Determine the [x, y] coordinate at the center of the cell enclosing the given text.  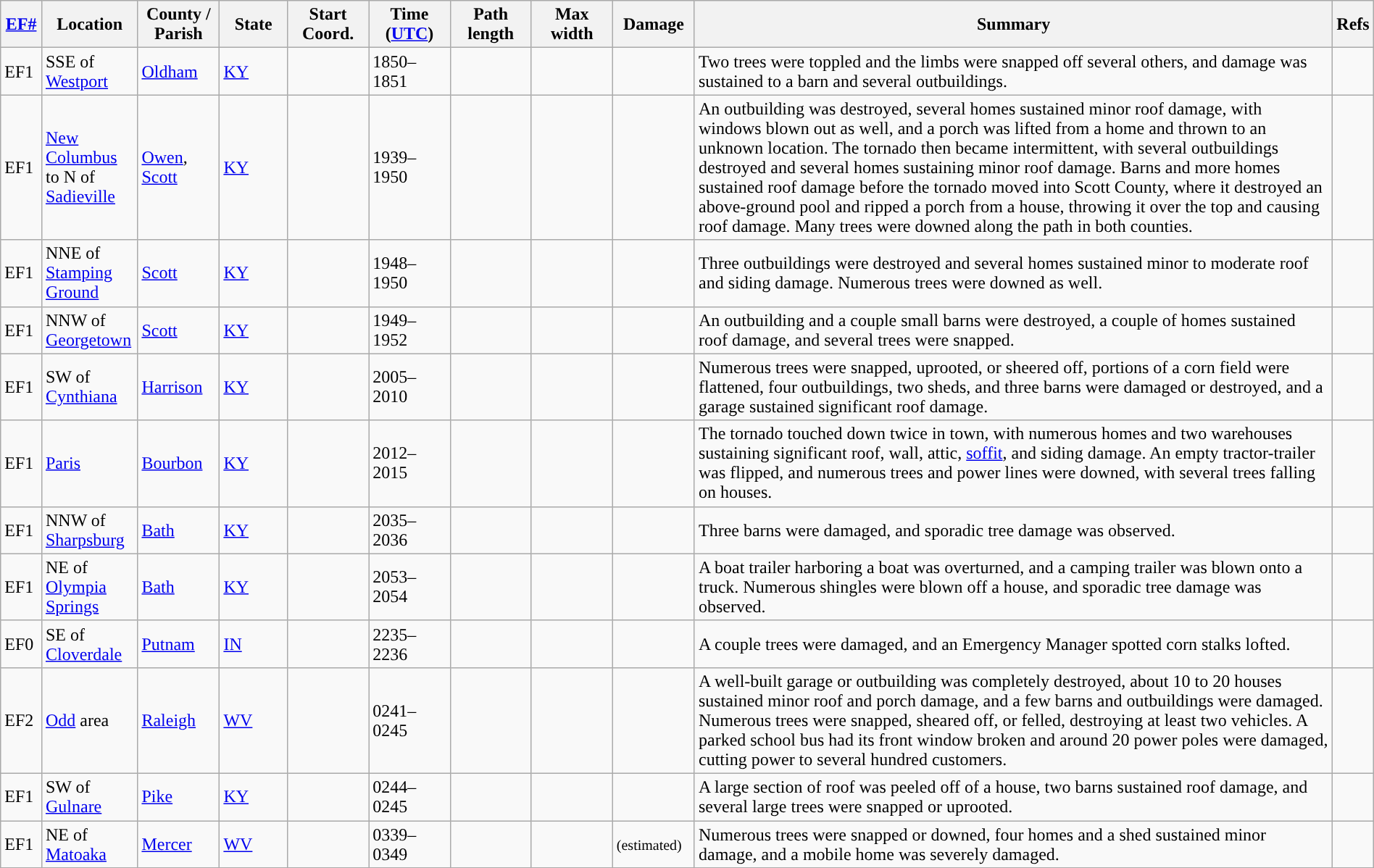
Numerous trees were snapped or downed, four homes and a shed sustained minor damage, and a mobile home was severely damaged. [1013, 843]
Time (UTC) [409, 25]
SSE of Westport [89, 71]
EF# [22, 25]
Paris [89, 464]
SW of Gulnare [89, 797]
State [254, 25]
2235–2236 [409, 643]
NNW of Sharpsburg [89, 530]
EF0 [22, 643]
Max width [572, 25]
Putnam [178, 643]
Bourbon [178, 464]
(estimated) [654, 843]
Two trees were toppled and the limbs were snapped off several others, and damage was sustained to a barn and several outbuildings. [1013, 71]
NNW of Georgetown [89, 330]
Start Coord. [328, 25]
0339–0349 [409, 843]
2035–2036 [409, 530]
Owen, Scott [178, 167]
2012–2015 [409, 464]
1948–1950 [409, 273]
2005–2010 [409, 387]
A couple trees were damaged, and an Emergency Manager spotted corn stalks lofted. [1013, 643]
Odd area [89, 720]
NE of Matoaka [89, 843]
1949–1952 [409, 330]
Damage [654, 25]
1850–1851 [409, 71]
1939–1950 [409, 167]
Location [89, 25]
Refs [1353, 25]
SE of Cloverdale [89, 643]
Mercer [178, 843]
Summary [1013, 25]
EF2 [22, 720]
IN [254, 643]
0241–0245 [409, 720]
Oldham [178, 71]
0244–0245 [409, 797]
A large section of roof was peeled off of a house, two barns sustained roof damage, and several large trees were snapped or uprooted. [1013, 797]
NE of Olympia Springs [89, 587]
2053–2054 [409, 587]
Harrison [178, 387]
An outbuilding and a couple small barns were destroyed, a couple of homes sustained roof damage, and several trees were snapped. [1013, 330]
Three outbuildings were destroyed and several homes sustained minor to moderate roof and siding damage. Numerous trees were downed as well. [1013, 273]
Pike [178, 797]
County / Parish [178, 25]
NNE of Stamping Ground [89, 273]
Three barns were damaged, and sporadic tree damage was observed. [1013, 530]
New Columbus to N of Sadieville [89, 167]
Raleigh [178, 720]
SW of Cynthiana [89, 387]
Path length [491, 25]
